Extract the (X, Y) coordinate from the center of the cell holding the provided text.  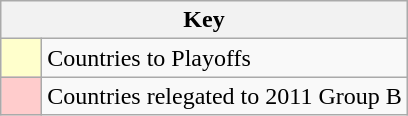
Key (204, 20)
Countries to Playoffs (224, 58)
Countries relegated to 2011 Group B (224, 96)
